Detect which cell encompasses the target text, then output its (X, Y) center coordinate. 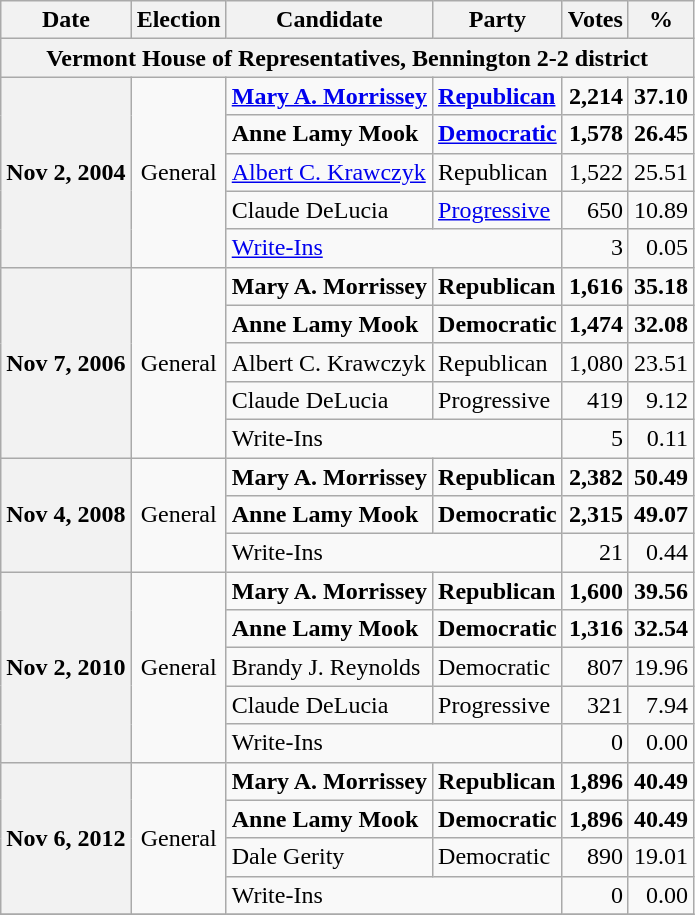
1,080 (595, 362)
807 (595, 667)
Nov 6, 2012 (66, 838)
50.49 (660, 477)
Date (66, 20)
23.51 (660, 362)
2,382 (595, 477)
19.01 (660, 857)
Nov 2, 2010 (66, 667)
419 (595, 400)
21 (595, 553)
32.08 (660, 324)
19.96 (660, 667)
Votes (595, 20)
2,315 (595, 515)
1,600 (595, 591)
Nov 2, 2004 (66, 172)
49.07 (660, 515)
Election (178, 20)
32.54 (660, 629)
Vermont House of Representatives, Bennington 2-2 district (348, 58)
% (660, 20)
35.18 (660, 286)
Dale Gerity (329, 857)
Nov 4, 2008 (66, 515)
9.12 (660, 400)
39.56 (660, 591)
25.51 (660, 172)
37.10 (660, 96)
1,474 (595, 324)
Nov 7, 2006 (66, 362)
650 (595, 210)
1,522 (595, 172)
321 (595, 705)
Brandy J. Reynolds (329, 667)
5 (595, 438)
0.44 (660, 553)
1,316 (595, 629)
1,578 (595, 134)
0.11 (660, 438)
2,214 (595, 96)
3 (595, 248)
1,616 (595, 286)
7.94 (660, 705)
890 (595, 857)
0.05 (660, 248)
Candidate (329, 20)
Party (498, 20)
26.45 (660, 134)
10.89 (660, 210)
